Determine the (x, y) coordinate at the center of the cell enclosing the given text.  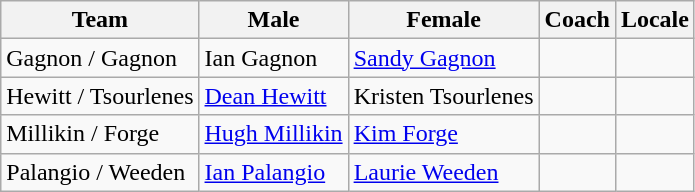
Coach (577, 20)
Female (444, 20)
Male (274, 20)
Kristen Tsourlenes (444, 96)
Hewitt / Tsourlenes (100, 96)
Hugh Millikin (274, 134)
Team (100, 20)
Dean Hewitt (274, 96)
Ian Gagnon (274, 58)
Gagnon / Gagnon (100, 58)
Kim Forge (444, 134)
Ian Palangio (274, 172)
Millikin / Forge (100, 134)
Sandy Gagnon (444, 58)
Laurie Weeden (444, 172)
Locale (654, 20)
Palangio / Weeden (100, 172)
